Find where the given text appears and provide that cell's center as (X, Y) coordinate. 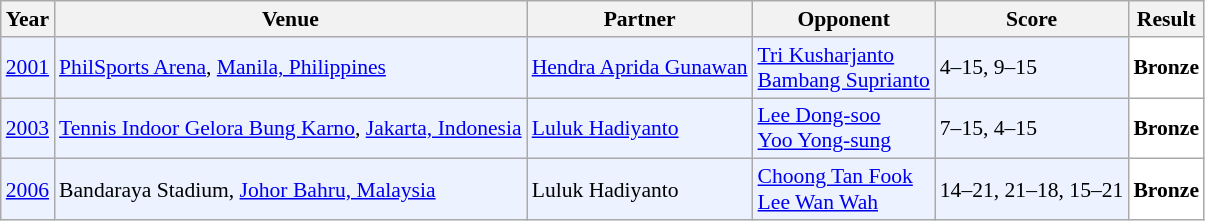
Opponent (844, 19)
Hendra Aprida Gunawan (640, 68)
Choong Tan Fook Lee Wan Wah (844, 190)
Lee Dong-soo Yoo Yong-sung (844, 128)
7–15, 4–15 (1032, 128)
Bandaraya Stadium, Johor Bahru, Malaysia (290, 190)
Venue (290, 19)
Score (1032, 19)
Result (1166, 19)
Year (28, 19)
PhilSports Arena, Manila, Philippines (290, 68)
Partner (640, 19)
Tennis Indoor Gelora Bung Karno, Jakarta, Indonesia (290, 128)
Tri Kusharjanto Bambang Suprianto (844, 68)
4–15, 9–15 (1032, 68)
2006 (28, 190)
2003 (28, 128)
14–21, 21–18, 15–21 (1032, 190)
2001 (28, 68)
